Output the [x, y] coordinate of the center of the cell containing the given text.  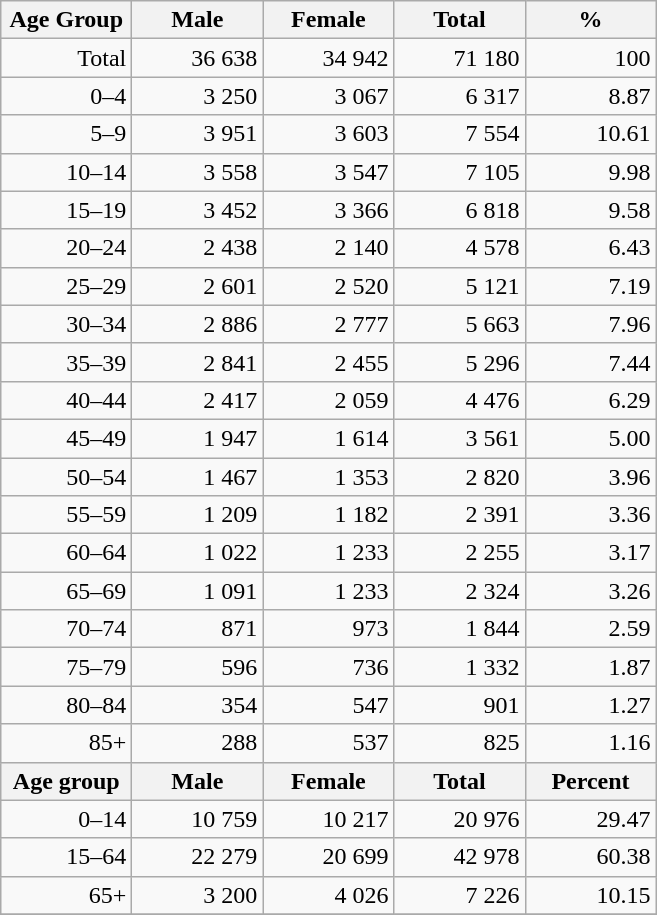
2 417 [198, 400]
3.26 [590, 591]
42 978 [460, 857]
100 [590, 58]
7 226 [460, 895]
2 059 [328, 400]
6.29 [590, 400]
1.27 [590, 705]
Age group [66, 781]
2 777 [328, 324]
60.38 [590, 857]
3 951 [198, 134]
1.87 [590, 667]
22 279 [198, 857]
596 [198, 667]
1 332 [460, 667]
3.96 [590, 477]
2 886 [198, 324]
3 547 [328, 172]
2 438 [198, 248]
55–59 [66, 515]
2 140 [328, 248]
0–4 [66, 96]
288 [198, 743]
1.16 [590, 743]
4 578 [460, 248]
20 976 [460, 819]
3 067 [328, 96]
7.19 [590, 286]
71 180 [460, 58]
10 759 [198, 819]
65–69 [66, 591]
2 455 [328, 362]
3 452 [198, 210]
10.15 [590, 895]
825 [460, 743]
7 554 [460, 134]
6.43 [590, 248]
3 603 [328, 134]
1 209 [198, 515]
30–34 [66, 324]
537 [328, 743]
34 942 [328, 58]
8.87 [590, 96]
15–19 [66, 210]
9.98 [590, 172]
3 366 [328, 210]
1 182 [328, 515]
2.59 [590, 629]
35–39 [66, 362]
65+ [66, 895]
3.17 [590, 553]
75–79 [66, 667]
736 [328, 667]
7.96 [590, 324]
3 200 [198, 895]
Percent [590, 781]
40–44 [66, 400]
70–74 [66, 629]
% [590, 20]
9.58 [590, 210]
1 091 [198, 591]
29.47 [590, 819]
45–49 [66, 438]
1 844 [460, 629]
2 520 [328, 286]
1 614 [328, 438]
10–14 [66, 172]
3.36 [590, 515]
7.44 [590, 362]
0–14 [66, 819]
7 105 [460, 172]
36 638 [198, 58]
80–84 [66, 705]
10.61 [590, 134]
1 947 [198, 438]
2 841 [198, 362]
3 250 [198, 96]
3 558 [198, 172]
5 121 [460, 286]
20–24 [66, 248]
6 818 [460, 210]
1 467 [198, 477]
5.00 [590, 438]
85+ [66, 743]
2 601 [198, 286]
15–64 [66, 857]
1 022 [198, 553]
6 317 [460, 96]
4 476 [460, 400]
Age Group [66, 20]
5–9 [66, 134]
5 663 [460, 324]
60–64 [66, 553]
50–54 [66, 477]
25–29 [66, 286]
354 [198, 705]
2 255 [460, 553]
871 [198, 629]
5 296 [460, 362]
2 820 [460, 477]
4 026 [328, 895]
1 353 [328, 477]
2 324 [460, 591]
973 [328, 629]
901 [460, 705]
547 [328, 705]
10 217 [328, 819]
2 391 [460, 515]
20 699 [328, 857]
3 561 [460, 438]
